Return the [X, Y] coordinate for the center point of the cell that contains the specified text.  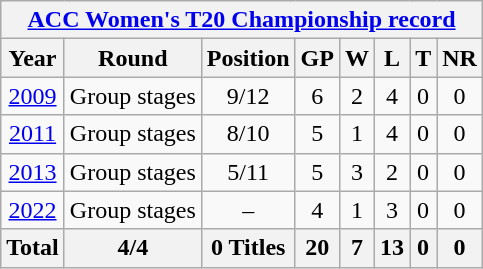
2022 [33, 210]
L [392, 58]
Position [248, 58]
– [248, 210]
2011 [33, 134]
GP [317, 58]
Total [33, 248]
0 Titles [248, 248]
2013 [33, 172]
20 [317, 248]
5/11 [248, 172]
T [424, 58]
W [356, 58]
4/4 [132, 248]
2009 [33, 96]
7 [356, 248]
13 [392, 248]
ACC Women's T20 Championship record [242, 20]
Year [33, 58]
8/10 [248, 134]
6 [317, 96]
9/12 [248, 96]
Round [132, 58]
NR [460, 58]
